Pinpoint the cell where the given text exists, returning its [x, y] midpoint coordinate. 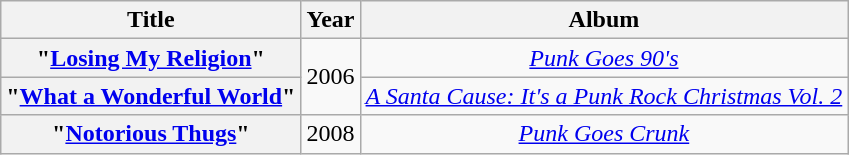
"Losing My Religion" [151, 58]
"Notorious Thugs" [151, 134]
2008 [330, 134]
2006 [330, 77]
Title [151, 20]
A Santa Cause: It's a Punk Rock Christmas Vol. 2 [604, 96]
Punk Goes 90's [604, 58]
Punk Goes Crunk [604, 134]
"What a Wonderful World" [151, 96]
Album [604, 20]
Year [330, 20]
